Output the [x, y] coordinate of the center of the cell containing the given text.  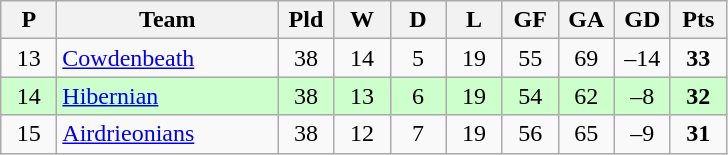
62 [586, 96]
Hibernian [168, 96]
–8 [642, 96]
Cowdenbeath [168, 58]
Team [168, 20]
GD [642, 20]
54 [530, 96]
65 [586, 134]
5 [418, 58]
Airdrieonians [168, 134]
W [362, 20]
33 [698, 58]
12 [362, 134]
55 [530, 58]
D [418, 20]
P [29, 20]
L [474, 20]
–14 [642, 58]
31 [698, 134]
7 [418, 134]
69 [586, 58]
–9 [642, 134]
GF [530, 20]
Pts [698, 20]
32 [698, 96]
Pld [306, 20]
56 [530, 134]
GA [586, 20]
6 [418, 96]
15 [29, 134]
